For the text-containing cell, return its midpoint in [X, Y] coordinate format. 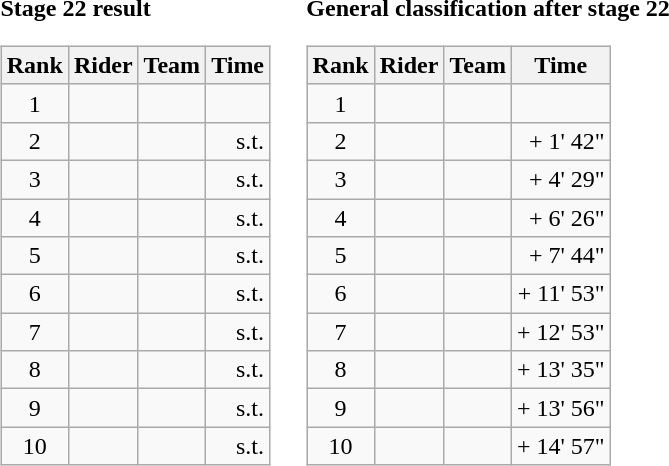
+ 6' 26" [560, 217]
+ 13' 56" [560, 408]
+ 1' 42" [560, 141]
+ 4' 29" [560, 179]
+ 12' 53" [560, 332]
+ 13' 35" [560, 370]
+ 11' 53" [560, 294]
+ 14' 57" [560, 446]
+ 7' 44" [560, 256]
